Detect which cell encompasses the target text, then output its (X, Y) center coordinate. 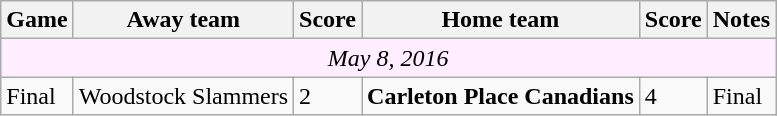
Notes (741, 20)
Woodstock Slammers (183, 96)
4 (673, 96)
2 (328, 96)
Game (37, 20)
Away team (183, 20)
Carleton Place Canadians (501, 96)
May 8, 2016 (388, 58)
Home team (501, 20)
